For the text-containing cell, return its midpoint in [X, Y] coordinate format. 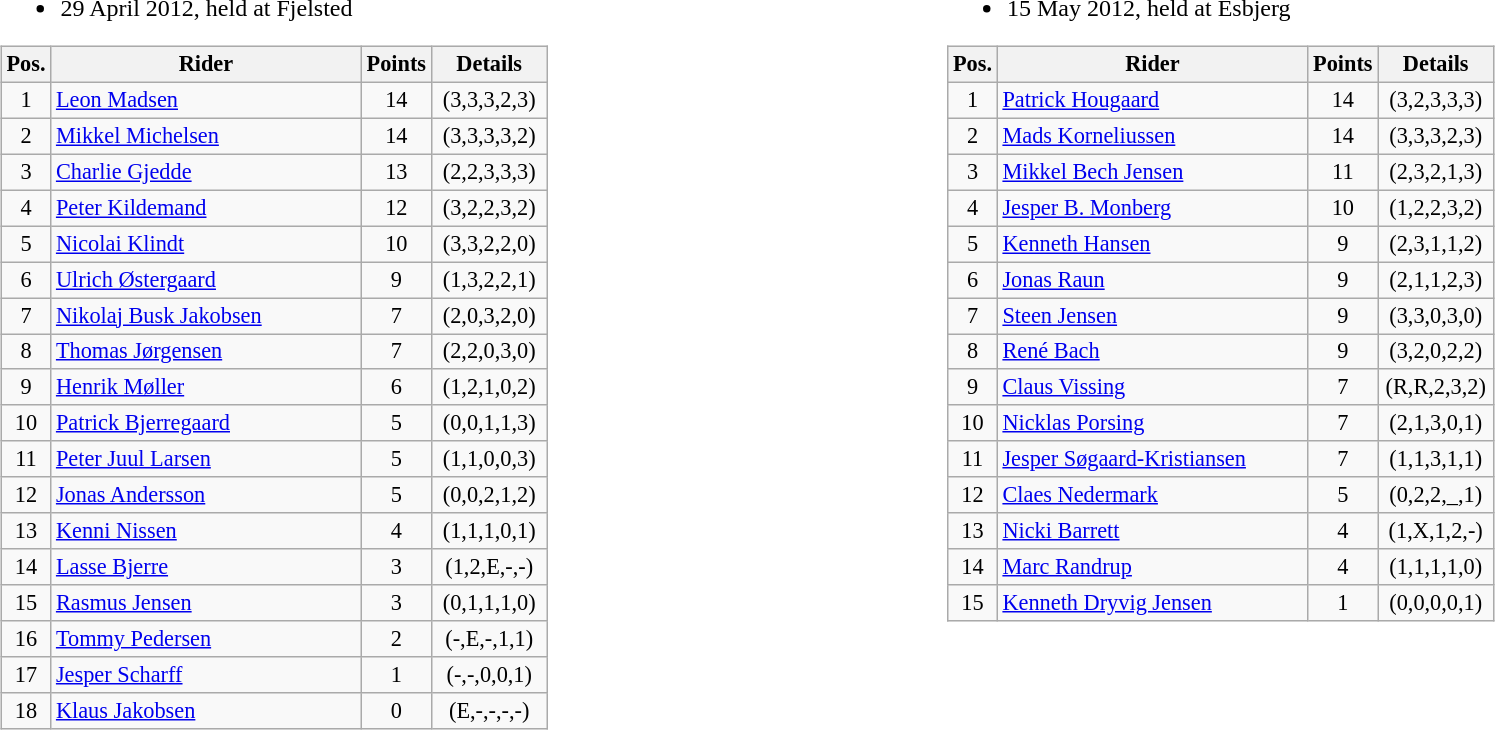
Ulrich Østergaard [206, 280]
Jesper Søgaard-Kristiansen [1152, 459]
(E,-,-,-,-) [490, 711]
(3,3,0,3,0) [1436, 316]
Marc Randrup [1152, 567]
Klaus Jakobsen [206, 711]
Charlie Gjedde [206, 172]
(1,1,0,0,3) [490, 459]
Tommy Pedersen [206, 639]
18 [26, 711]
Peter Juul Larsen [206, 459]
(0,0,2,1,2) [490, 495]
Jonas Raun [1152, 280]
(0,2,2,_,1) [1436, 495]
Jesper B. Monberg [1152, 208]
(3,2,0,2,2) [1436, 352]
Kenni Nissen [206, 531]
17 [26, 675]
(1,1,1,1,0) [1436, 567]
Jesper Scharff [206, 675]
(0,1,1,1,0) [490, 603]
(-,E,-,1,1) [490, 639]
(1,1,3,1,1) [1436, 459]
Patrick Hougaard [1152, 100]
(1,X,1,2,-) [1436, 531]
Nikolaj Busk Jakobsen [206, 316]
Nicki Barrett [1152, 531]
(2,3,2,1,3) [1436, 172]
(1,1,1,0,1) [490, 531]
Peter Kildemand [206, 208]
Claes Nedermark [1152, 495]
Kenneth Dryvig Jensen [1152, 603]
16 [26, 639]
(1,3,2,2,1) [490, 280]
Rasmus Jensen [206, 603]
(3,2,2,3,2) [490, 208]
(2,0,3,2,0) [490, 316]
(1,2,E,-,-) [490, 567]
0 [396, 711]
Jonas Andersson [206, 495]
Nicklas Porsing [1152, 423]
(2,2,3,3,3) [490, 172]
(2,2,0,3,0) [490, 352]
(3,3,2,2,0) [490, 244]
Kenneth Hansen [1152, 244]
Steen Jensen [1152, 316]
Henrik Møller [206, 387]
Patrick Bjerregaard [206, 423]
(1,2,2,3,2) [1436, 208]
(0,0,1,1,3) [490, 423]
Mads Korneliussen [1152, 136]
Lasse Bjerre [206, 567]
(3,2,3,3,3) [1436, 100]
(0,0,0,0,1) [1436, 603]
René Bach [1152, 352]
Thomas Jørgensen [206, 352]
(R,R,2,3,2) [1436, 387]
Mikkel Michelsen [206, 136]
Mikkel Bech Jensen [1152, 172]
(2,1,1,2,3) [1436, 280]
Leon Madsen [206, 100]
(2,3,1,1,2) [1436, 244]
Nicolai Klindt [206, 244]
(1,2,1,0,2) [490, 387]
Claus Vissing [1152, 387]
(3,3,3,3,2) [490, 136]
(-,-,0,0,1) [490, 675]
(2,1,3,0,1) [1436, 423]
